Determine the [x, y] coordinate at the center of the cell enclosing the given text.  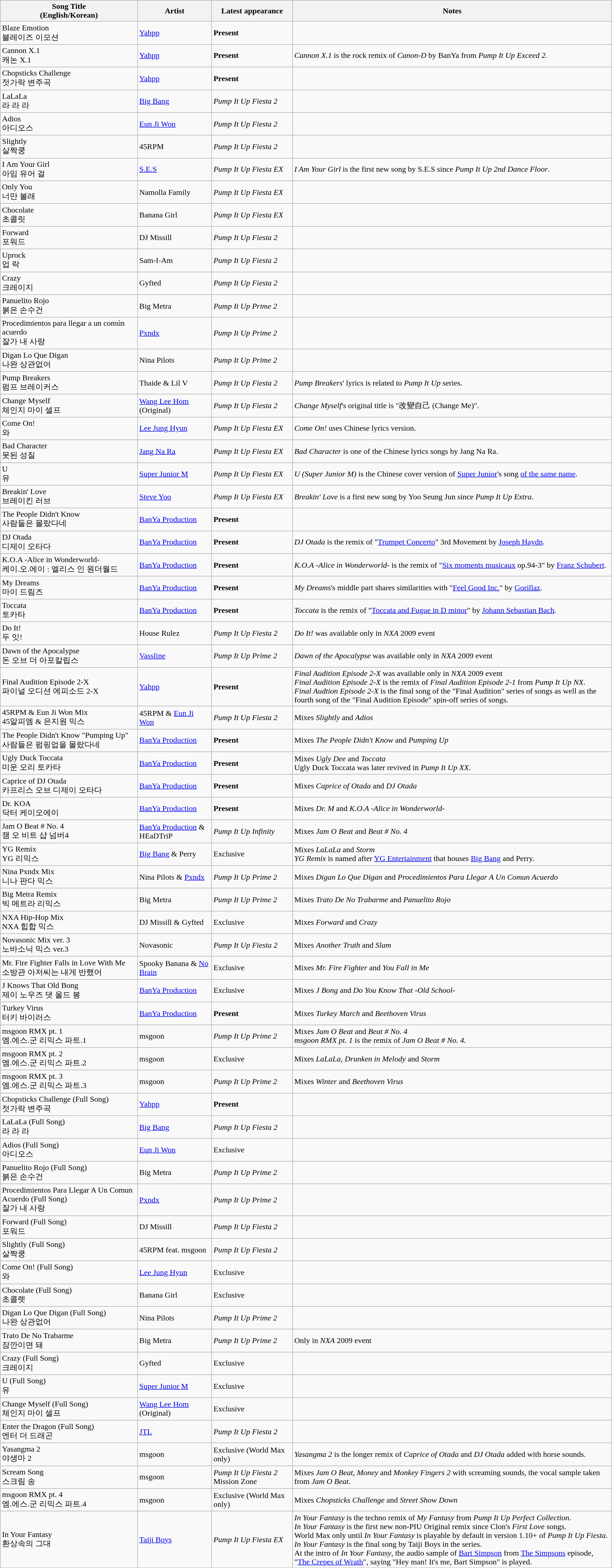
Panuelito Rojo붉은 손수건 [69, 306]
Novasonic [175, 945]
Dawn of the Apocalypse was available only in NXA 2009 event [452, 656]
Caprice of DJ Otada카프리스 오브 디제이 오타다 [69, 786]
U유 [69, 474]
U (Full Song)유 [69, 1386]
Scream Song스크림 송 [69, 1477]
Artist [175, 11]
Mixes Slightly and Adios [452, 718]
Toccata is the remix of "Toccata and Fugue in D minor" by Johann Sebastian Bach. [452, 611]
Forward (Full Song)포워드 [69, 1227]
Forward포워드 [69, 238]
JTL [175, 1432]
Come On! uses Chinese lyrics version. [452, 428]
Crazy (Full Song)크레이지 [69, 1363]
Mixes LaLaLa and StormYG Remix is named after YG Entertainment that houses Big Bang and Perry. [452, 854]
In Your Fantasy환상속의 그대 [69, 1540]
msgoon RMX pt. 4엠.에스.군 리믹스 파트.4 [69, 1500]
Only in NXA 2009 event [452, 1341]
45RPM feat. msgoon [175, 1250]
DJ Otada is the remix of "Trumpet Concerto" 3rd Movement by Joseph Haydn. [452, 542]
Cannon X.1 is the rock remix of Canon-D by BanYa from Pump It Up Exceed 2. [452, 56]
YG RemixYG 리믹스 [69, 854]
K.O.A -Alice in Wonderworld- is the remix of "Six moments musicaux op.94-3" by Franz Schubert. [452, 565]
45RPM & Eun Ji Won Mix45알피엠 & 은지원 믹스 [69, 718]
I Am Your Girl is the first new song by S.E.S since Pump It Up 2nd Dance Floor. [452, 169]
Enter the Dragon (Full Song)엔터 더 드래곤 [69, 1432]
Jang Na Ra [175, 451]
Mixes Caprice of Otada and DJ Otada [452, 786]
Dr. KOA닥터 케이오에이 [69, 809]
Pump It Up Infinity [252, 831]
LaLaLa (Full Song)라 라 라 [69, 1127]
45RPM & Eun Ji Won [175, 718]
Novasonic Mix ver. 3노바소닉 믹스 ver.3 [69, 945]
Pump Breakers' lyrics is related to Pump It Up series. [452, 383]
Do It! was available only in NXA 2009 event [452, 633]
Final Audition Episode 2-X파이널 오디션 에피소드 2-X [69, 687]
Mixes Jam O Beat and Beat # No. 4 [452, 831]
I Am Your Girl아임 유어 걸 [69, 169]
Mixes Ugly Dee and ToccataUgly Duck Toccata was later revived in Pump It Up XX. [452, 763]
Mixes Jam O Beat and Beat # No. 4msgoon RMX pt. 1 is the remix of Jam O Beat # No. 4. [452, 1036]
S.E.S [175, 169]
Big Metra Remix빅 메트라 리믹스 [69, 900]
Mixes J Bong and Do You Know That -Old School- [452, 991]
Change Myself (Full Song)체인지 마이 셀프 [69, 1409]
Ugly Duck Toccata미운 오리 토카타 [69, 763]
Namolla Family [175, 192]
Adios아디오스 [69, 124]
Spooky Banana & No Brain [175, 968]
Uprock업 락 [69, 260]
Do It!두 잇! [69, 633]
Chocolate초콜릿 [69, 215]
Breakin' Love브레이킨 러브 [69, 497]
U (Super Junior M) is the Chinese cover version of Super Junior's song of the same name. [452, 474]
Latest appearance [252, 11]
Trato De No Trabarme잠깐이면 돼 [69, 1341]
Bad Character is one of the Chinese lyrics songs by Jang Na Ra. [452, 451]
Chocolate (Full Song)초콜렛 [69, 1295]
DJ Missill & Gyfted [175, 922]
Song Title(English/Korean) [69, 11]
Blaze Emotion블레이즈 이모션 [69, 33]
LaLaLa라 라 라 [69, 101]
Mixes Chopsticks Challenge and Street Show Down [452, 1500]
Chopsticks Challenge젓가락 변주곡 [69, 78]
Dawn of the Apocalypse돈 오브 더 아포칼립스 [69, 656]
Mr. Fire Fighter Falls in Love With Me소방관 아저씨는 내게 반했어 [69, 968]
Vassline [175, 656]
Crazy크레이지 [69, 283]
Big Bang & Perry [175, 854]
House Rulez [175, 633]
Mixes Winter and Beethoven Virus [452, 1082]
msgoon RMX pt. 2엠.에스.군 리믹스 파트.2 [69, 1059]
Cannon X.1캐논 X.1 [69, 56]
The People Didn't Know "Pumping Up"사람들은 펌핑업을 몰랐다네 [69, 740]
Mixes Turkey March and Beethoven Virus [452, 1013]
Come On! (Full Song)와 [69, 1272]
Procedimientos para llegar a un común acuerdo잘가 내 사랑 [69, 333]
The People Didn't Know사람들은 몰랐다네 [69, 520]
NXA Hip-Hop MixNXA 힙합 믹스 [69, 922]
Mixes Trato De No Trabarme and Panuelito Rojo [452, 900]
Slightly살짝쿵 [69, 147]
Slightly (Full Song)살짝쿵 [69, 1250]
Panuelito Rojo (Full Song)붉은 손수건 [69, 1173]
Turkey Virus터키 바이러스 [69, 1013]
Come On!와 [69, 428]
Mixes Forward and Crazy [452, 922]
Bad Character못된 성질 [69, 451]
Adios (Full Song)아디오스 [69, 1150]
My Dreams's middle part shares similarities with "Feel Good Inc." by Gorillaz. [452, 588]
45RPM [175, 147]
Steve Yoo [175, 497]
Mixes Dr. M and K.O.A -Alice in Wonderworld- [452, 809]
Mixes LaLaLa, Drunken in Melody and Storm [452, 1059]
Pump Breakers펌프 브레이커스 [69, 383]
Digan Lo Que Digan (Full Song)나완 상관없어 [69, 1318]
Mixes Another Truth and Slam [452, 945]
DJ Otada디제이 오타다 [69, 542]
msgoon RMX pt. 3엠.에스.군 리믹스 파트.3 [69, 1082]
Pump It Up Fiesta 2 Mission Zone [252, 1477]
Mixes Jam O Beat, Money and Monkey Fingers 2 with screaming sounds, the vocal sample taken from Jam O Beat. [452, 1477]
Chopsticks Challenge (Full Song)젓가락 변주곡 [69, 1104]
Change Myself체인지 마이 셀프 [69, 406]
Digan Lo Que Digan나완 상관없어 [69, 360]
My Dreams마이 드림즈 [69, 588]
BanYa Production & HEaDTriP [175, 831]
Taiji Boys [175, 1540]
Mixes The People Didn't Know and Pumping Up [452, 740]
Nina Pxndx Mix니나 판다 믹스 [69, 877]
msgoon RMX pt. 1엠.에스.군 리믹스 파트.1 [69, 1036]
J Knows That Old Bong제이 노우즈 댓 올드 봉 [69, 991]
Sam-I-Am [175, 260]
Nina Pilots & Pxndx [175, 877]
Only You너만 볼래 [69, 192]
K.O.A -Alice in Wonderworld-케이.오.에이 : 엘리스 인 원더월드 [69, 565]
Jam O Beat # No. 4잼 오 비트 샵 넘버4 [69, 831]
Notes [452, 11]
Yasangma 2야생마 2 [69, 1455]
Toccata토카타 [69, 611]
Procedimientos Para Llegar A Un Comun Acuerdo (Full Song)잘가 내 사랑 [69, 1199]
Breakin' Love is a first new song by Yoo Seung Jun since Pump It Up Extra. [452, 497]
Yasangma 2 is the longer remix of Caprice of Otada and DJ Otada added with horse sounds. [452, 1455]
Change Myself's original title is "改變自己 (Change Me)". [452, 406]
Thaide & Lil V [175, 383]
Mixes Digan Lo Que Digan and Procedimientos Para Llegar A Un Comun Acuerdo [452, 877]
Mixes Mr. Fire Fighter and You Fall in Me [452, 968]
